Pinpoint the cell where the given text exists, returning its [x, y] midpoint coordinate. 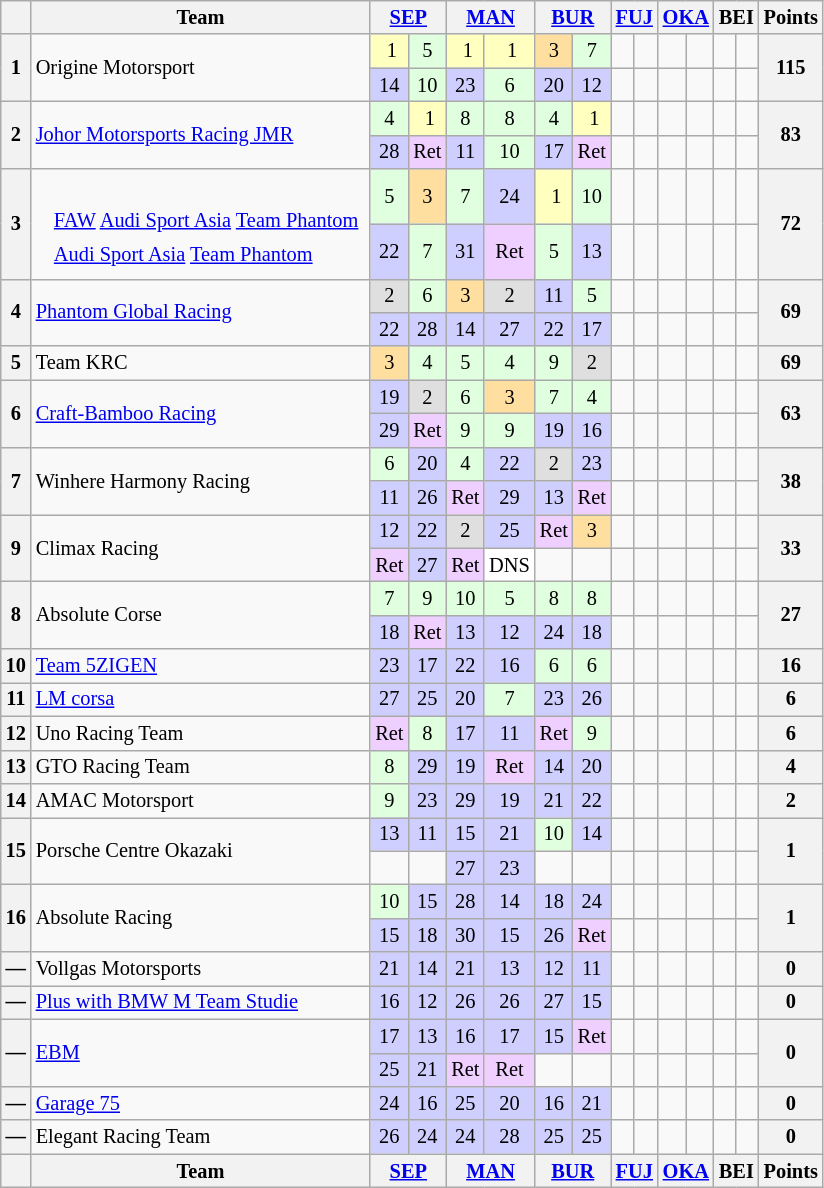
115 [791, 68]
33 [791, 548]
72 [791, 224]
GTO Racing Team [201, 767]
Climax Racing [201, 548]
Audi Sport Asia Team Phantom [206, 255]
38 [791, 480]
31 [465, 252]
Garage 75 [201, 1103]
Porsche Centre Okazaki [201, 850]
Absolute Corse [201, 616]
63 [791, 414]
83 [791, 134]
Vollgas Motorsports [201, 969]
Craft-Bamboo Racing [201, 414]
Origine Motorsport [201, 68]
LM corsa [201, 699]
EBM [201, 1052]
Team KRC [201, 363]
DNS [509, 565]
Winhere Harmony Racing [201, 480]
30 [465, 935]
Elegant Racing Team [201, 1137]
Team 5ZIGEN [201, 666]
Plus with BMW M Team Studie [201, 1002]
Uno Racing Team [201, 733]
Phantom Global Racing [201, 312]
FAW Audi Sport Asia Team Phantom Audi Sport Asia Team Phantom [201, 224]
Johor Motorsports Racing JMR [201, 134]
AMAC Motorsport [201, 800]
Absolute Racing [201, 918]
FAW Audi Sport Asia Team Phantom [206, 219]
